Output the [x, y] coordinate of the center of the cell containing the given text.  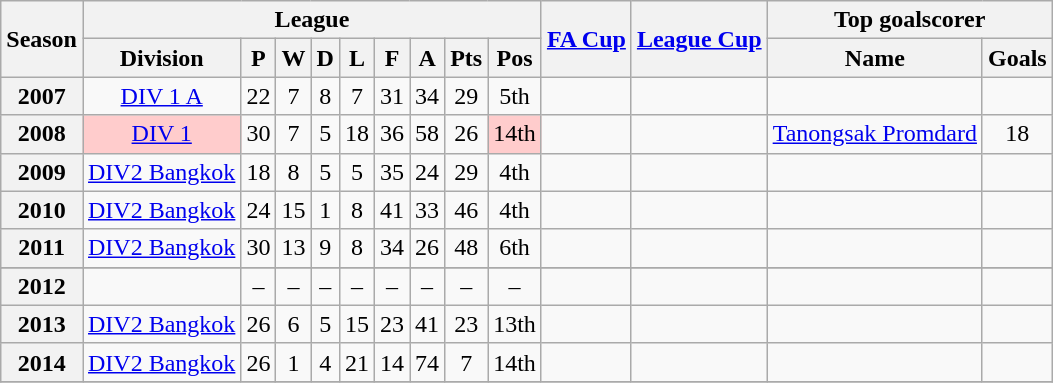
DIV 1 A [161, 96]
DIV 1 [161, 134]
36 [392, 134]
2013 [42, 324]
Goals [1017, 58]
2012 [42, 286]
F [392, 58]
22 [258, 96]
33 [428, 210]
35 [392, 172]
2008 [42, 134]
L [356, 58]
A [428, 58]
Top goalscorer [910, 20]
6th [515, 248]
14 [392, 362]
FA Cup [586, 39]
13 [294, 248]
Pts [466, 58]
4 [325, 362]
League Cup [699, 39]
P [258, 58]
2010 [42, 210]
31 [392, 96]
58 [428, 134]
W [294, 58]
46 [466, 210]
D [325, 58]
Name [874, 58]
2007 [42, 96]
5th [515, 96]
Tanongsak Promdard [874, 134]
48 [466, 248]
74 [428, 362]
13th [515, 324]
9 [325, 248]
2011 [42, 248]
2014 [42, 362]
League [312, 20]
Pos [515, 58]
21 [356, 362]
6 [294, 324]
Division [161, 58]
2009 [42, 172]
Season [42, 39]
